Return (X, Y) of the center of cell containing provided text 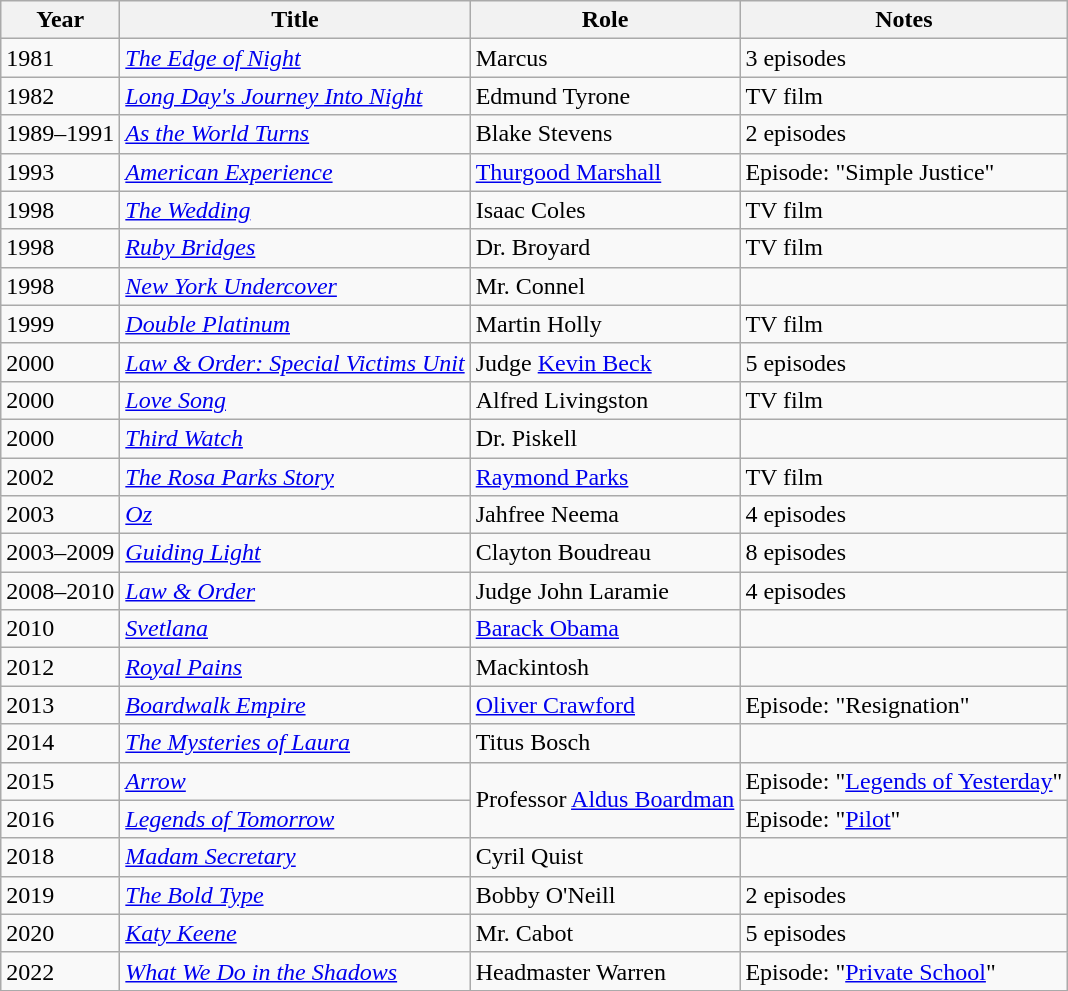
Boardwalk Empire (295, 705)
What We Do in the Shadows (295, 971)
Episode: "Resignation" (904, 705)
Judge John Laramie (605, 591)
Martin Holly (605, 324)
Alfred Livingston (605, 400)
2003 (60, 515)
Third Watch (295, 438)
American Experience (295, 172)
Love Song (295, 400)
3 episodes (904, 58)
Dr. Broyard (605, 248)
Thurgood Marshall (605, 172)
1993 (60, 172)
1989–1991 (60, 134)
The Mysteries of Laura (295, 743)
2022 (60, 971)
Episode: "Pilot" (904, 819)
8 episodes (904, 553)
The Edge of Night (295, 58)
Oliver Crawford (605, 705)
2008–2010 (60, 591)
Mackintosh (605, 667)
Professor Aldus Boardman (605, 800)
Arrow (295, 781)
Blake Stevens (605, 134)
1982 (60, 96)
As the World Turns (295, 134)
The Rosa Parks Story (295, 477)
Judge Kevin Beck (605, 362)
Clayton Boudreau (605, 553)
2003–2009 (60, 553)
Cyril Quist (605, 857)
2013 (60, 705)
Year (60, 20)
The Bold Type (295, 895)
Raymond Parks (605, 477)
Law & Order: Special Victims Unit (295, 362)
2014 (60, 743)
Legends of Tomorrow (295, 819)
Headmaster Warren (605, 971)
Madam Secretary (295, 857)
Katy Keene (295, 933)
2020 (60, 933)
2015 (60, 781)
Svetlana (295, 629)
Barack Obama (605, 629)
1981 (60, 58)
2018 (60, 857)
Oz (295, 515)
Royal Pains (295, 667)
Law & Order (295, 591)
Notes (904, 20)
1999 (60, 324)
New York Undercover (295, 286)
Role (605, 20)
Episode: "Private School" (904, 971)
Ruby Bridges (295, 248)
Marcus (605, 58)
Guiding Light (295, 553)
Isaac Coles (605, 210)
2012 (60, 667)
Edmund Tyrone (605, 96)
Mr. Cabot (605, 933)
Long Day's Journey Into Night (295, 96)
Bobby O'Neill (605, 895)
2002 (60, 477)
Double Platinum (295, 324)
Titus Bosch (605, 743)
Title (295, 20)
Mr. Connel (605, 286)
2010 (60, 629)
2016 (60, 819)
Episode: "Legends of Yesterday" (904, 781)
Episode: "Simple Justice" (904, 172)
The Wedding (295, 210)
2019 (60, 895)
Jahfree Neema (605, 515)
Dr. Piskell (605, 438)
